Provide the (x, y) coordinate of the cell's center where the given text is located.  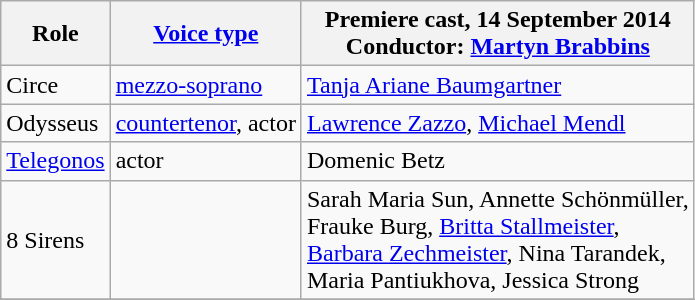
Voice type (206, 34)
Tanja Ariane Baumgartner (498, 85)
Lawrence Zazzo, Michael Mendl (498, 123)
Sarah Maria Sun, Annette Schönmüller, Frauke Burg, Britta Stallmeister, Barbara Zechmeister, Nina Tarandek, Maria Pantiukhova, Jessica Strong (498, 240)
8 Sirens (56, 240)
Odysseus (56, 123)
Telegonos (56, 161)
Role (56, 34)
Domenic Betz (498, 161)
Circe (56, 85)
countertenor, actor (206, 123)
Premiere cast, 14 September 2014Conductor: Martyn Brabbins (498, 34)
mezzo-soprano (206, 85)
actor (206, 161)
